Detect which cell encompasses the target text, then output its (x, y) center coordinate. 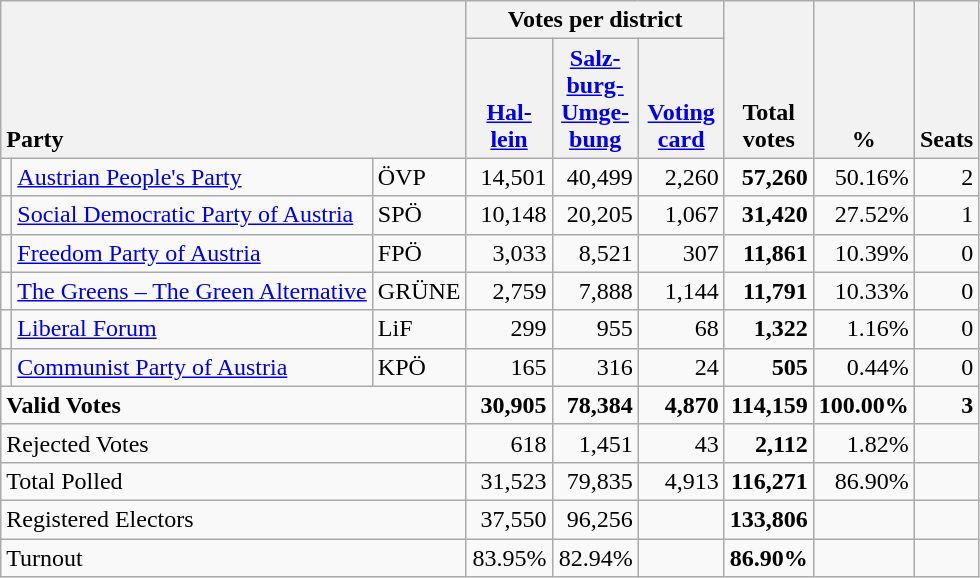
40,499 (595, 177)
114,159 (768, 405)
Registered Electors (234, 519)
1.16% (864, 329)
133,806 (768, 519)
43 (681, 443)
505 (768, 367)
4,870 (681, 405)
Salz-burg-Umge-bung (595, 98)
116,271 (768, 481)
299 (509, 329)
2,759 (509, 291)
FPÖ (419, 253)
2 (946, 177)
Hal-lein (509, 98)
Seats (946, 80)
316 (595, 367)
KPÖ (419, 367)
Liberal Forum (192, 329)
83.95% (509, 557)
Party (234, 80)
Austrian People's Party (192, 177)
165 (509, 367)
Rejected Votes (234, 443)
1,451 (595, 443)
LiF (419, 329)
8,521 (595, 253)
24 (681, 367)
7,888 (595, 291)
ÖVP (419, 177)
37,550 (509, 519)
Totalvotes (768, 80)
The Greens – The Green Alternative (192, 291)
4,913 (681, 481)
57,260 (768, 177)
307 (681, 253)
79,835 (595, 481)
GRÜNE (419, 291)
3,033 (509, 253)
30,905 (509, 405)
50.16% (864, 177)
100.00% (864, 405)
11,791 (768, 291)
618 (509, 443)
3 (946, 405)
27.52% (864, 215)
78,384 (595, 405)
10.33% (864, 291)
1,322 (768, 329)
31,420 (768, 215)
31,523 (509, 481)
11,861 (768, 253)
68 (681, 329)
1 (946, 215)
Communist Party of Austria (192, 367)
1.82% (864, 443)
% (864, 80)
10,148 (509, 215)
955 (595, 329)
Social Democratic Party of Austria (192, 215)
Turnout (234, 557)
82.94% (595, 557)
Votes per district (595, 20)
2,260 (681, 177)
1,144 (681, 291)
10.39% (864, 253)
1,067 (681, 215)
SPÖ (419, 215)
2,112 (768, 443)
Total Polled (234, 481)
Valid Votes (234, 405)
0.44% (864, 367)
20,205 (595, 215)
14,501 (509, 177)
Votingcard (681, 98)
96,256 (595, 519)
Freedom Party of Austria (192, 253)
